For the text-containing cell, return its midpoint in (X, Y) coordinate format. 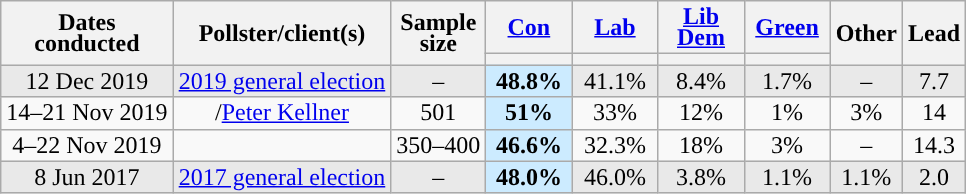
Samplesize (438, 33)
41.1% (615, 81)
Lab (615, 28)
46.0% (615, 177)
51% (529, 113)
2019 general election (282, 81)
3.8% (701, 177)
2017 general election (282, 177)
32.3% (615, 145)
18% (701, 145)
7.7 (934, 81)
Lib Dem (701, 28)
33% (615, 113)
48.0% (529, 177)
12% (701, 113)
Pollster/client(s) (282, 33)
12 Dec 2019 (87, 81)
14 (934, 113)
1% (787, 113)
14.3 (934, 145)
46.6% (529, 145)
Con (529, 28)
2.0 (934, 177)
48.8% (529, 81)
/Peter Kellner (282, 113)
Lead (934, 33)
Green (787, 28)
Datesconducted (87, 33)
4–22 Nov 2019 (87, 145)
14–21 Nov 2019 (87, 113)
Other (866, 33)
350–400 (438, 145)
8 Jun 2017 (87, 177)
501 (438, 113)
8.4% (701, 81)
1.7% (787, 81)
